Pinpoint the cell where the given text exists, returning its [X, Y] midpoint coordinate. 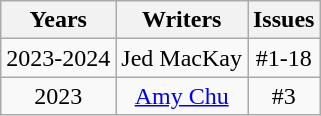
Writers [182, 20]
Jed MacKay [182, 58]
2023 [58, 96]
Years [58, 20]
#3 [284, 96]
Amy Chu [182, 96]
2023-2024 [58, 58]
Issues [284, 20]
#1-18 [284, 58]
